Capture the cell that displays the provided text and extract its [x, y] central coordinate. 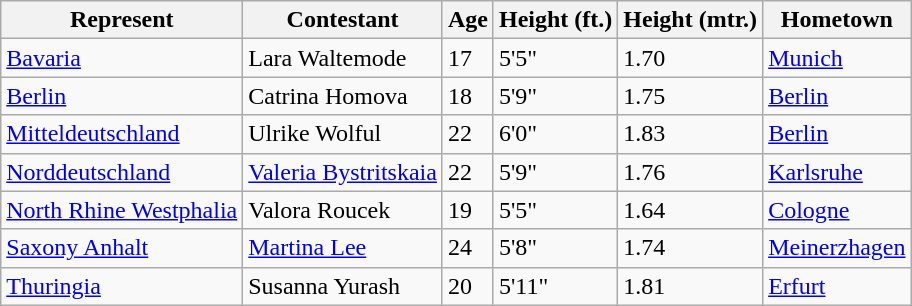
24 [468, 248]
6'0" [555, 134]
Contestant [343, 20]
Erfurt [837, 286]
Catrina Homova [343, 96]
Norddeutschland [122, 172]
18 [468, 96]
Martina Lee [343, 248]
5'8" [555, 248]
Represent [122, 20]
North Rhine Westphalia [122, 210]
Meinerzhagen [837, 248]
5'11" [555, 286]
20 [468, 286]
1.74 [690, 248]
Height (mtr.) [690, 20]
1.75 [690, 96]
Lara Waltemode [343, 58]
Bavaria [122, 58]
Susanna Yurash [343, 286]
Saxony Anhalt [122, 248]
1.76 [690, 172]
1.64 [690, 210]
Munich [837, 58]
1.81 [690, 286]
Karlsruhe [837, 172]
Mitteldeutschland [122, 134]
17 [468, 58]
19 [468, 210]
Ulrike Wolful [343, 134]
Age [468, 20]
Cologne [837, 210]
Height (ft.) [555, 20]
1.83 [690, 134]
Hometown [837, 20]
Valeria Bystritskaia [343, 172]
1.70 [690, 58]
Thuringia [122, 286]
Valora Roucek [343, 210]
